Return the (X, Y) coordinate for the center point of the cell that contains the specified text.  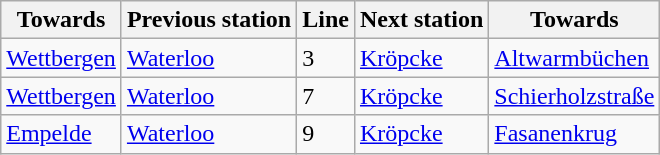
3 (326, 58)
9 (326, 134)
Previous station (208, 20)
Fasanenkrug (574, 134)
Schierholzstraße (574, 96)
Next station (421, 20)
Empelde (62, 134)
7 (326, 96)
Altwarmbüchen (574, 58)
Line (326, 20)
